Output the [x, y] coordinate of the center of the cell containing the given text.  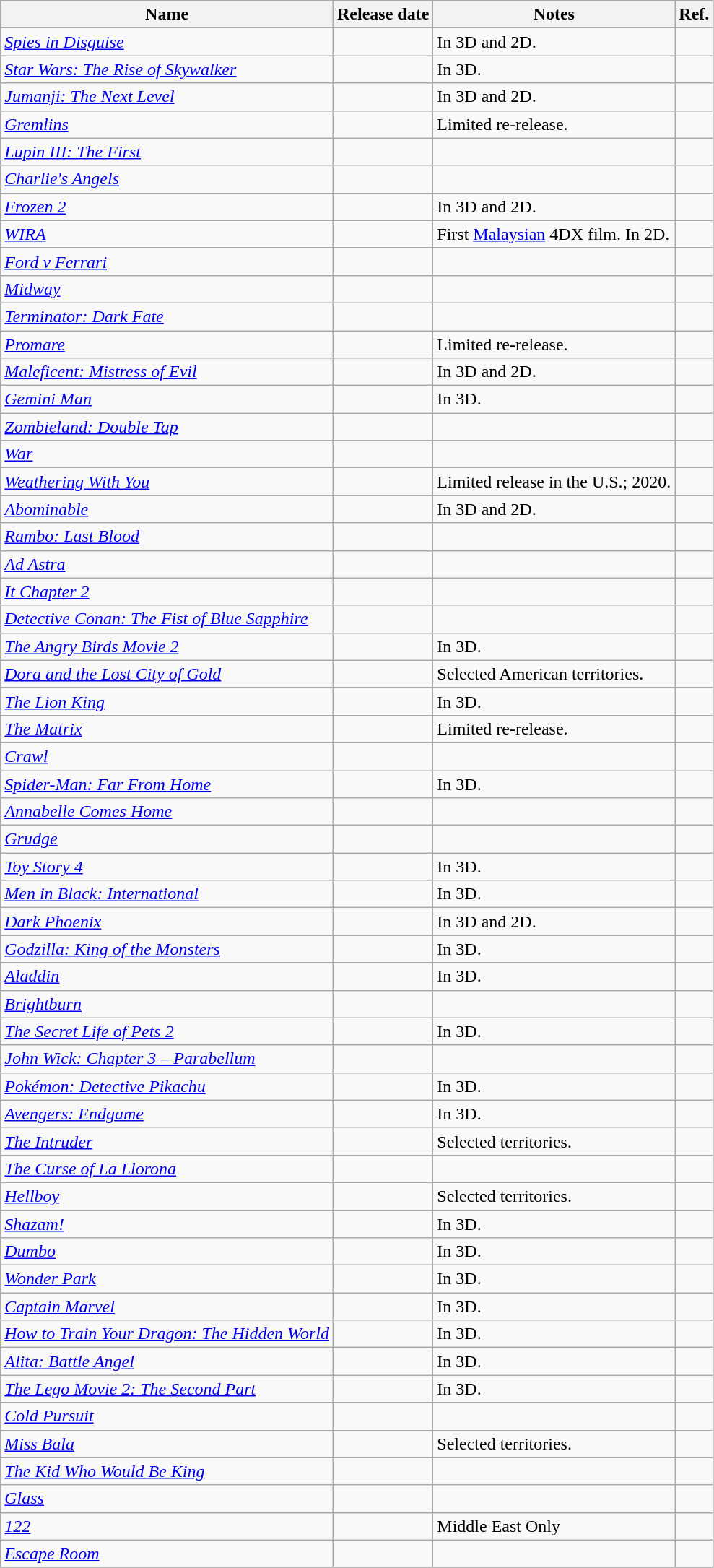
Godzilla: King of the Monsters [167, 949]
The Kid Who Would Be King [167, 1471]
Dark Phoenix [167, 922]
Alita: Battle Angel [167, 1361]
The Angry Birds Movie 2 [167, 646]
The Matrix [167, 729]
Grudge [167, 839]
The Lion King [167, 701]
It Chapter 2 [167, 592]
The Curse of La Llorona [167, 1169]
The Intruder [167, 1141]
Men in Black: International [167, 894]
Aladdin [167, 976]
Crawl [167, 756]
Promare [167, 345]
War [167, 454]
Escape Room [167, 1554]
Annabelle Comes Home [167, 812]
Jumanji: The Next Level [167, 97]
Release date [383, 14]
How to Train Your Dragon: The Hidden World [167, 1334]
Charlie's Angels [167, 179]
Dora and the Lost City of Gold [167, 674]
Abominable [167, 509]
Toy Story 4 [167, 867]
Midway [167, 289]
Middle East Only [554, 1526]
Weathering With You [167, 482]
Avengers: Endgame [167, 1114]
Dumbo [167, 1252]
Captain Marvel [167, 1307]
Miss Bala [167, 1444]
Glass [167, 1499]
John Wick: Chapter 3 – Parabellum [167, 1059]
Ad Astra [167, 564]
Spies in Disguise [167, 42]
Limited release in the U.S.; 2020. [554, 482]
Cold Pursuit [167, 1416]
Ford v Ferrari [167, 261]
Gremlins [167, 124]
122 [167, 1526]
Wonder Park [167, 1279]
Selected American territories. [554, 674]
Pokémon: Detective Pikachu [167, 1086]
Zombieland: Double Tap [167, 427]
Shazam! [167, 1224]
WIRA [167, 234]
Star Wars: The Rise of Skywalker [167, 69]
Gemini Man [167, 399]
Brightburn [167, 1004]
The Lego Movie 2: The Second Part [167, 1389]
Ref. [695, 14]
Name [167, 14]
Rambo: Last Blood [167, 537]
Spider-Man: Far From Home [167, 784]
Hellboy [167, 1196]
Frozen 2 [167, 207]
Terminator: Dark Fate [167, 316]
Lupin III: The First [167, 152]
The Secret Life of Pets 2 [167, 1031]
Detective Conan: The Fist of Blue Sapphire [167, 619]
First Malaysian 4DX film. In 2D. [554, 234]
Maleficent: Mistress of Evil [167, 372]
Notes [554, 14]
